Return (X, Y) of the center of cell containing provided text 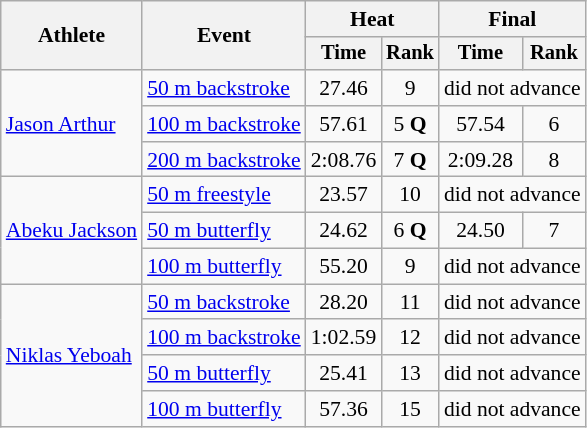
7 (554, 231)
8 (554, 160)
1:02.59 (344, 338)
23.57 (344, 195)
Athlete (72, 36)
Final (512, 19)
2:08.76 (344, 160)
25.41 (344, 373)
6 Q (410, 231)
5 Q (410, 124)
2:09.28 (480, 160)
57.36 (344, 409)
200 m backstroke (224, 160)
27.46 (344, 88)
Niklas Yeboah (72, 355)
57.61 (344, 124)
24.50 (480, 231)
57.54 (480, 124)
7 Q (410, 160)
24.62 (344, 231)
Abeku Jackson (72, 230)
Heat (372, 19)
11 (410, 302)
10 (410, 195)
50 m freestyle (224, 195)
13 (410, 373)
12 (410, 338)
Jason Arthur (72, 124)
Event (224, 36)
15 (410, 409)
28.20 (344, 302)
55.20 (344, 267)
6 (554, 124)
